Search for the cell housing the specified text and yield its [X, Y] center coordinate. 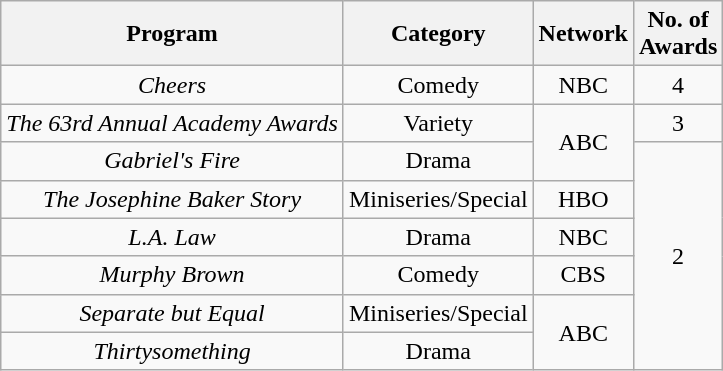
Gabriel's Fire [172, 161]
The 63rd Annual Academy Awards [172, 123]
Network [583, 34]
Category [438, 34]
2 [678, 256]
3 [678, 123]
CBS [583, 275]
Thirtysomething [172, 351]
No. ofAwards [678, 34]
Murphy Brown [172, 275]
Variety [438, 123]
The Josephine Baker Story [172, 199]
Program [172, 34]
HBO [583, 199]
Separate but Equal [172, 313]
4 [678, 85]
L.A. Law [172, 237]
Cheers [172, 85]
